Detect which cell encompasses the target text, then output its [X, Y] center coordinate. 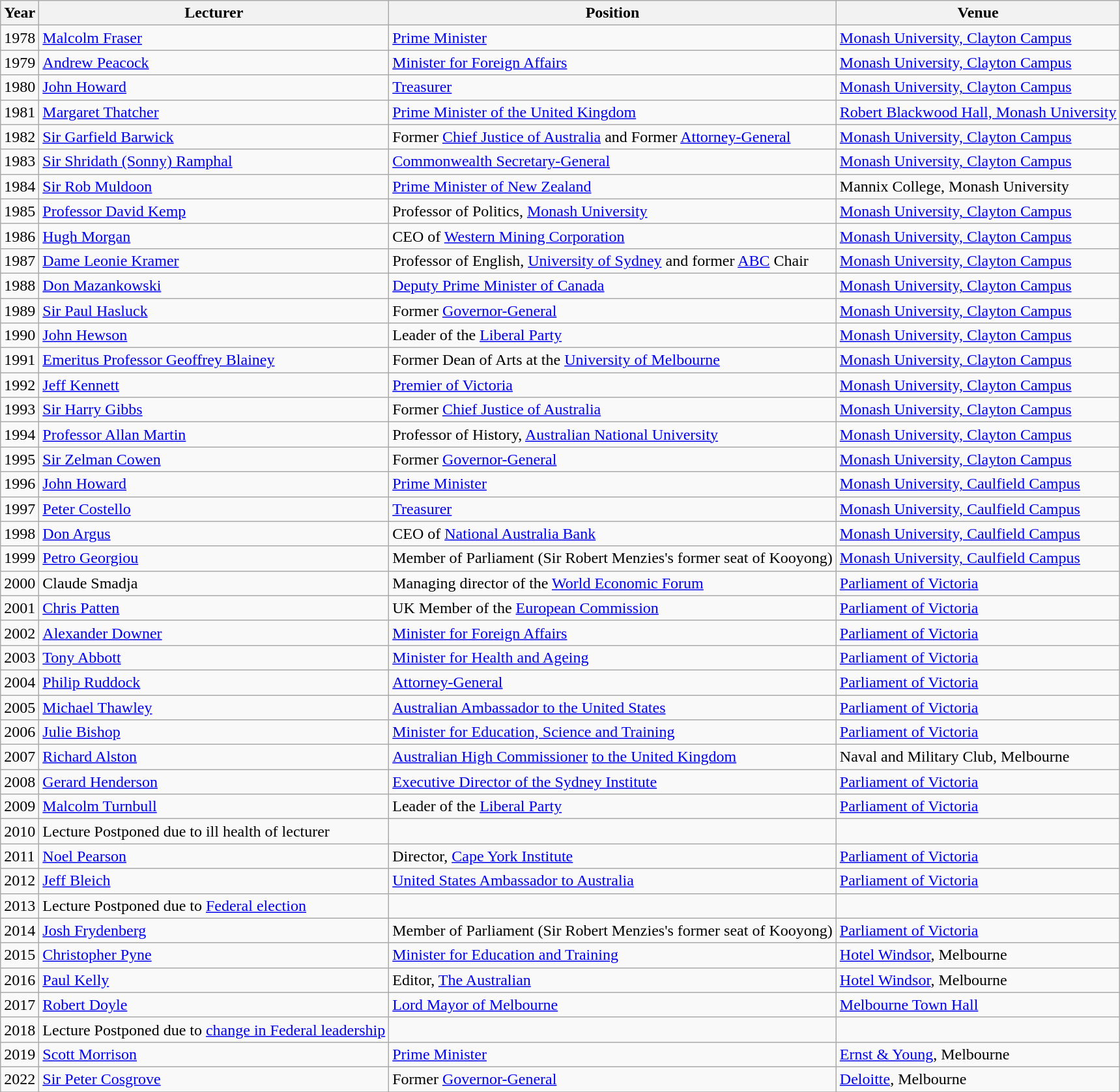
Attorney-General [612, 682]
Don Mazankowski [214, 285]
2011 [20, 856]
Lord Mayor of Melbourne [612, 1005]
1982 [20, 137]
Lecturer [214, 13]
Malcolm Turnbull [214, 807]
Minister for Education and Training [612, 955]
2012 [20, 881]
Malcolm Fraser [214, 38]
Noel Pearson [214, 856]
1989 [20, 311]
2014 [20, 930]
Prime Minister of New Zealand [612, 186]
1987 [20, 261]
Alexander Downer [214, 633]
2019 [20, 1054]
Andrew Peacock [214, 63]
Petro Georgiou [214, 558]
Jeff Bleich [214, 881]
1985 [20, 211]
Managing director of the World Economic Forum [612, 583]
Dame Leonie Kramer [214, 261]
Michael Thawley [214, 707]
Josh Frydenberg [214, 930]
2018 [20, 1029]
Emeritus Professor Geoffrey Blainey [214, 360]
Professor of English, University of Sydney and former ABC Chair [612, 261]
Professor of Politics, Monash University [612, 211]
1988 [20, 285]
Deloitte, Melbourne [978, 1079]
2002 [20, 633]
Executive Director of the Sydney Institute [612, 782]
Australian High Commissioner to the United Kingdom [612, 757]
Margaret Thatcher [214, 112]
Sir Paul Hasluck [214, 311]
Christopher Pyne [214, 955]
2007 [20, 757]
Melbourne Town Hall [978, 1005]
1980 [20, 87]
Naval and Military Club, Melbourne [978, 757]
Chris Patten [214, 608]
Don Argus [214, 534]
United States Ambassador to Australia [612, 881]
2006 [20, 732]
1984 [20, 186]
Tony Abbott [214, 657]
Gerard Henderson [214, 782]
1991 [20, 360]
1996 [20, 484]
Lecture Postponed due to Federal election [214, 906]
Robert Blackwood Hall, Monash University [978, 112]
CEO of National Australia Bank [612, 534]
Sir Harry Gibbs [214, 410]
1992 [20, 385]
Year [20, 13]
Former Chief Justice of Australia and Former Attorney-General [612, 137]
Deputy Prime Minister of Canada [612, 285]
1990 [20, 336]
UK Member of the European Commission [612, 608]
1978 [20, 38]
Sir Peter Cosgrove [214, 1079]
Sir Garfield Barwick [214, 137]
Australian Ambassador to the United States [612, 707]
Position [612, 13]
Robert Doyle [214, 1005]
1997 [20, 509]
Sir Rob Muldoon [214, 186]
2010 [20, 831]
2022 [20, 1079]
2005 [20, 707]
1994 [20, 435]
Commonwealth Secretary-General [612, 162]
1986 [20, 236]
Editor, The Australian [612, 980]
1993 [20, 410]
1998 [20, 534]
2008 [20, 782]
Former Dean of Arts at the University of Melbourne [612, 360]
2016 [20, 980]
CEO of Western Mining Corporation [612, 236]
Lecture Postponed due to change in Federal leadership [214, 1029]
Peter Costello [214, 509]
Director, Cape York Institute [612, 856]
Sir Zelman Cowen [214, 459]
Professor of History, Australian National University [612, 435]
1983 [20, 162]
Scott Morrison [214, 1054]
Richard Alston [214, 757]
2004 [20, 682]
John Hewson [214, 336]
1995 [20, 459]
1979 [20, 63]
Former Chief Justice of Australia [612, 410]
Professor Allan Martin [214, 435]
2009 [20, 807]
Hugh Morgan [214, 236]
Lecture Postponed due to ill health of lecturer [214, 831]
Philip Ruddock [214, 682]
Minister for Health and Ageing [612, 657]
Mannix College, Monash University [978, 186]
2001 [20, 608]
Minister for Education, Science and Training [612, 732]
Ernst & Young, Melbourne [978, 1054]
2000 [20, 583]
1981 [20, 112]
2013 [20, 906]
Claude Smadja [214, 583]
2015 [20, 955]
Sir Shridath (Sonny) Ramphal [214, 162]
Jeff Kennett [214, 385]
1999 [20, 558]
Premier of Victoria [612, 385]
Venue [978, 13]
2017 [20, 1005]
Julie Bishop [214, 732]
2003 [20, 657]
Paul Kelly [214, 980]
Professor David Kemp [214, 211]
Prime Minister of the United Kingdom [612, 112]
